Scan for the cell matching the given text and deliver its [x, y] coordinate at center. 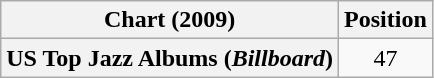
47 [386, 58]
Position [386, 20]
Chart (2009) [170, 20]
US Top Jazz Albums (Billboard) [170, 58]
